Pinpoint the cell where the given text exists, returning its [X, Y] midpoint coordinate. 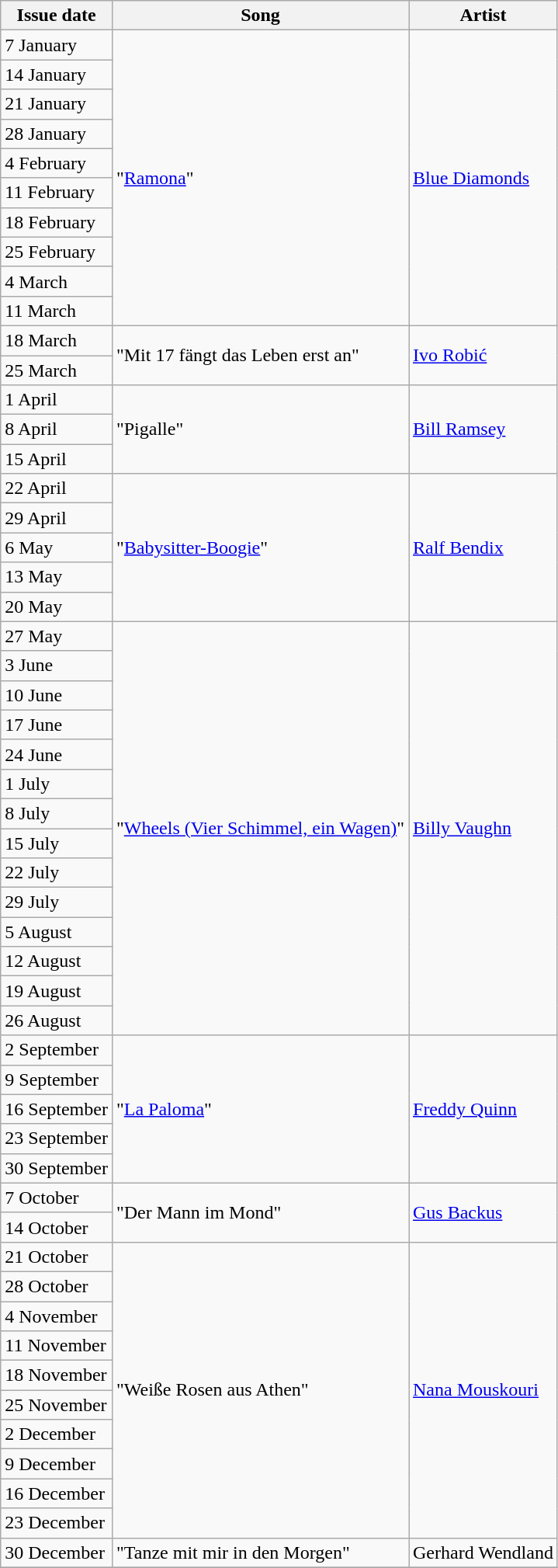
18 November [57, 1375]
Ivo Robić [483, 355]
25 November [57, 1405]
28 October [57, 1286]
2 September [57, 1050]
2 December [57, 1434]
Gerhard Wendland [483, 1552]
Bill Ramsey [483, 429]
25 February [57, 252]
11 November [57, 1346]
Ralf Bendix [483, 548]
24 June [57, 754]
30 September [57, 1168]
11 February [57, 193]
30 December [57, 1552]
6 May [57, 548]
23 December [57, 1523]
18 February [57, 222]
18 March [57, 340]
"Der Mann im Mond" [260, 1212]
29 July [57, 902]
"Mit 17 fängt das Leben erst an" [260, 355]
29 April [57, 518]
Gus Backus [483, 1212]
Song [260, 16]
1 April [57, 400]
Issue date [57, 16]
Blue Diamonds [483, 179]
"Ramona" [260, 179]
Billy Vaughn [483, 828]
15 July [57, 843]
22 April [57, 488]
9 September [57, 1080]
3 June [57, 666]
Nana Mouskouri [483, 1390]
19 August [57, 991]
1 July [57, 784]
13 May [57, 577]
16 December [57, 1493]
7 January [57, 45]
28 January [57, 134]
15 April [57, 459]
7 October [57, 1198]
11 March [57, 311]
8 July [57, 813]
Artist [483, 16]
"Weiße Rosen aus Athen" [260, 1390]
21 October [57, 1257]
"Pigalle" [260, 429]
"Wheels (Vier Schimmel, ein Wagen)" [260, 828]
4 March [57, 281]
4 February [57, 163]
20 May [57, 607]
12 August [57, 961]
25 March [57, 370]
14 January [57, 75]
Freddy Quinn [483, 1109]
9 December [57, 1464]
26 August [57, 1020]
21 January [57, 104]
"Babysitter-Boogie" [260, 548]
10 June [57, 695]
14 October [57, 1227]
8 April [57, 429]
17 June [57, 725]
16 September [57, 1109]
4 November [57, 1316]
"La Paloma" [260, 1109]
5 August [57, 932]
27 May [57, 636]
"Tanze mit mir in den Morgen" [260, 1552]
22 July [57, 873]
23 September [57, 1139]
